Return (x, y) of the center of cell containing provided text 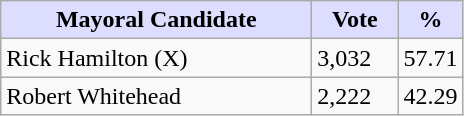
Mayoral Candidate (156, 20)
Robert Whitehead (156, 96)
% (430, 20)
Vote (355, 20)
42.29 (430, 96)
3,032 (355, 58)
57.71 (430, 58)
Rick Hamilton (X) (156, 58)
2,222 (355, 96)
